Locate the cell with the specified text and output its [x, y] center coordinate. 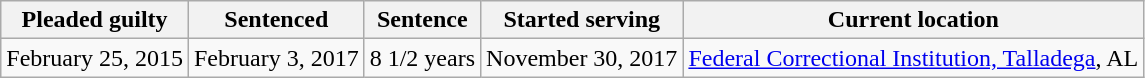
Pleaded guilty [95, 20]
Sentence [422, 20]
Sentenced [276, 20]
February 25, 2015 [95, 58]
Federal Correctional Institution, Talladega, AL [914, 58]
February 3, 2017 [276, 58]
8 1/2 years [422, 58]
Started serving [582, 20]
Current location [914, 20]
November 30, 2017 [582, 58]
